Provide the (X, Y) coordinate of the cell's center where the given text is located.  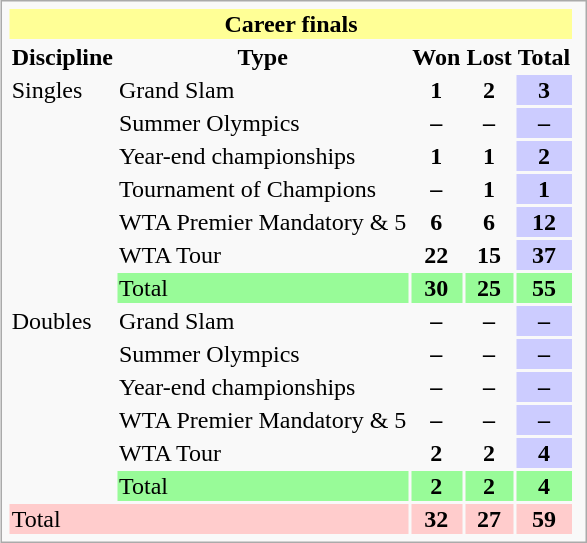
30 (436, 288)
25 (489, 288)
59 (544, 519)
55 (544, 288)
3 (544, 90)
15 (489, 255)
12 (544, 222)
37 (544, 255)
Career finals (291, 24)
Type (263, 57)
Won (436, 57)
27 (489, 519)
Lost (489, 57)
Discipline (62, 57)
Doubles (62, 404)
Singles (62, 189)
32 (436, 519)
22 (436, 255)
Tournament of Champions (263, 189)
